Return the (X, Y) coordinate for the center point of the cell that contains the specified text.  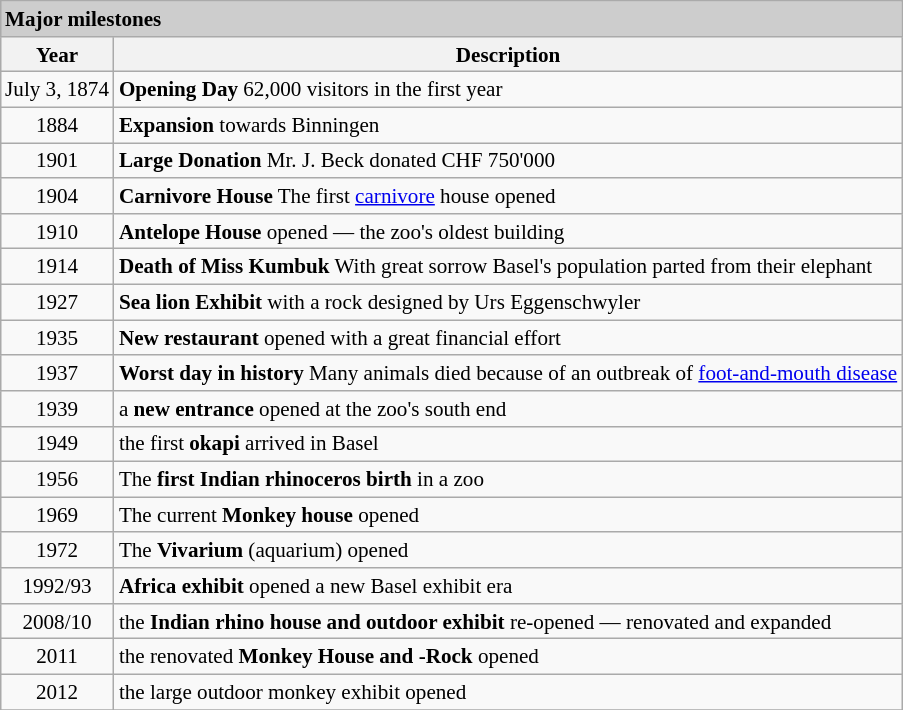
Carnivore House The first carnivore house opened (508, 196)
2011 (57, 656)
2008/10 (57, 620)
1939 (57, 408)
The Vivarium (aquarium) opened (508, 550)
The current Monkey house opened (508, 514)
2012 (57, 692)
1910 (57, 230)
1949 (57, 444)
Africa exhibit opened a new Basel exhibit era (508, 586)
1937 (57, 372)
Antelope House opened — the zoo's oldest building (508, 230)
1884 (57, 124)
Description (508, 54)
1992/93 (57, 586)
1956 (57, 480)
1972 (57, 550)
1914 (57, 266)
July 3, 1874 (57, 90)
Expansion towards Binningen (508, 124)
Large Donation Mr. J. Beck donated CHF 750'000 (508, 160)
The first Indian rhinoceros birth in a zoo (508, 480)
Worst day in history Many animals died because of an outbreak of foot-and-mouth disease (508, 372)
Death of Miss Kumbuk With great sorrow Basel's population parted from their elephant (508, 266)
1935 (57, 338)
New restaurant opened with a great financial effort (508, 338)
the large outdoor monkey exhibit opened (508, 692)
the Indian rhino house and outdoor exhibit re-opened — renovated and expanded (508, 620)
Opening Day 62,000 visitors in the first year (508, 90)
the renovated Monkey House and -Rock opened (508, 656)
1969 (57, 514)
Major milestones (451, 18)
1927 (57, 302)
Year (57, 54)
Sea lion Exhibit with a rock designed by Urs Eggenschwyler (508, 302)
1901 (57, 160)
1904 (57, 196)
the first okapi arrived in Basel (508, 444)
a new entrance opened at the zoo's south end (508, 408)
